Scan for the cell matching the given text and deliver its [X, Y] coordinate at center. 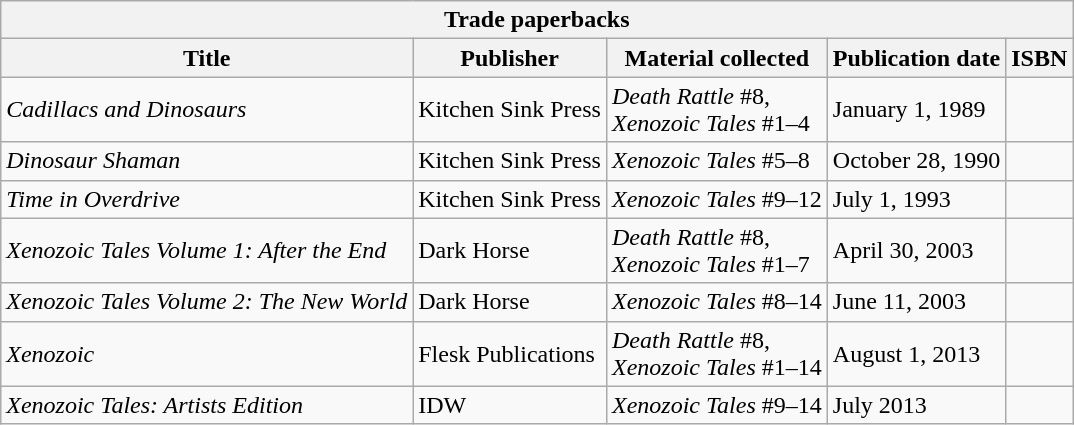
June 11, 2003 [916, 302]
October 28, 1990 [916, 161]
Cadillacs and Dinosaurs [207, 110]
Xenozoic Tales #9–14 [716, 405]
Title [207, 58]
IDW [510, 405]
Publication date [916, 58]
Trade paperbacks [537, 20]
Xenozoic Tales Volume 2: The New World [207, 302]
Time in Overdrive [207, 199]
Death Rattle #8,Xenozoic Tales #1–14 [716, 354]
April 30, 2003 [916, 250]
ISBN [1040, 58]
Dinosaur Shaman [207, 161]
July 2013 [916, 405]
August 1, 2013 [916, 354]
Publisher [510, 58]
Material collected [716, 58]
Xenozoic Tales #5–8 [716, 161]
Xenozoic Tales #9–12 [716, 199]
Xenozoic [207, 354]
July 1, 1993 [916, 199]
Death Rattle #8,Xenozoic Tales #1–7 [716, 250]
Xenozoic Tales Volume 1: After the End [207, 250]
Xenozoic Tales: Artists Edition [207, 405]
January 1, 1989 [916, 110]
Death Rattle #8,Xenozoic Tales #1–4 [716, 110]
Flesk Publications [510, 354]
Xenozoic Tales #8–14 [716, 302]
